Capture the cell that displays the provided text and extract its (X, Y) central coordinate. 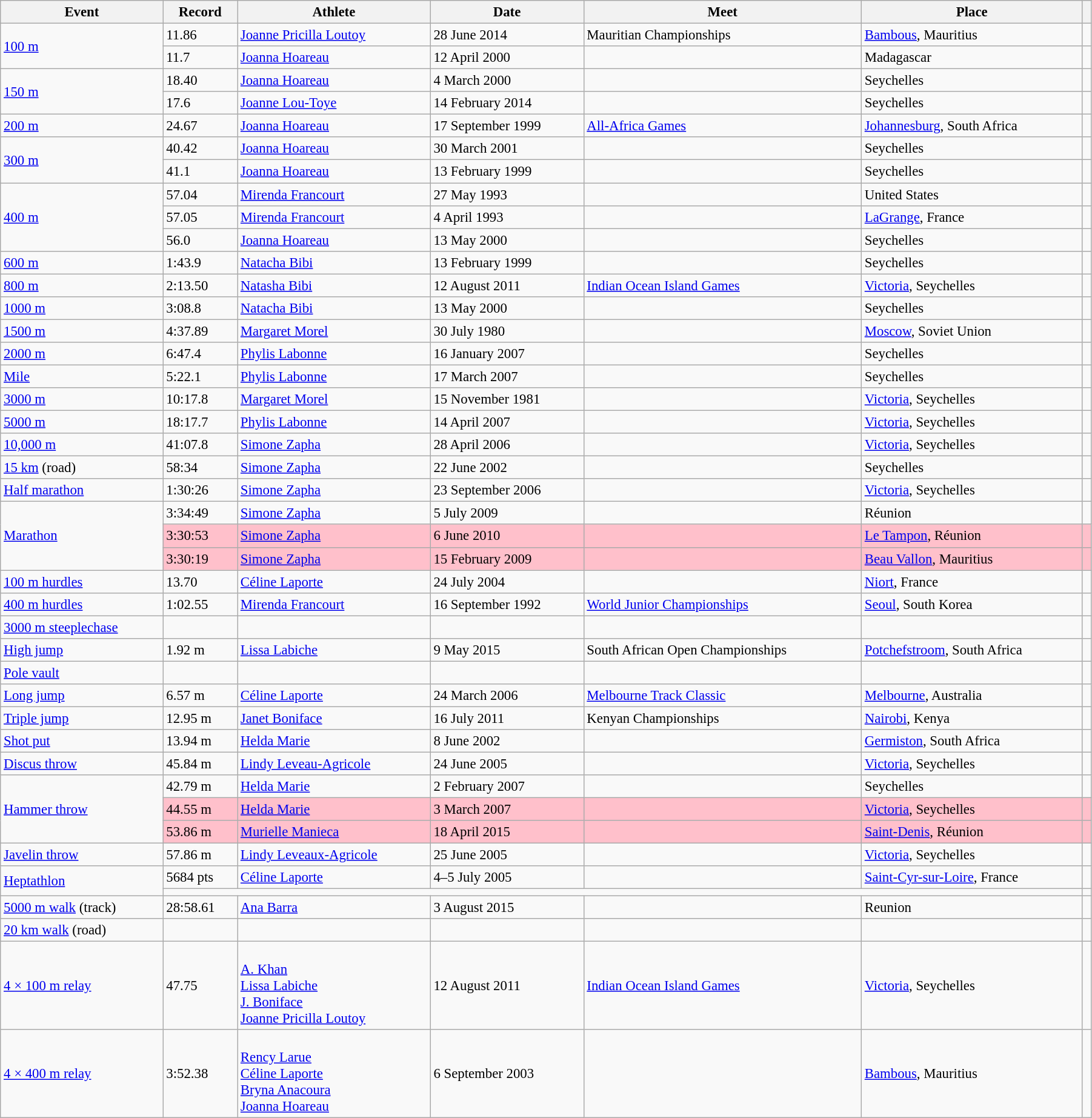
Melbourne, Australia (972, 696)
5684 pts (200, 878)
18.40 (200, 81)
Kenyan Championships (722, 718)
18:17.7 (200, 422)
41.1 (200, 171)
57.05 (200, 217)
Triple jump (82, 718)
17.6 (200, 103)
Marathon (82, 536)
10,000 m (82, 445)
Potchefstroom, South Africa (972, 650)
5:22.1 (200, 376)
2000 m (82, 354)
5000 m (82, 422)
16 January 2007 (507, 354)
10:17.8 (200, 399)
9 May 2015 (507, 650)
Murielle Manieca (335, 832)
12 April 2000 (507, 58)
1000 m (82, 308)
12.95 m (200, 718)
6.57 m (200, 696)
15 February 2009 (507, 559)
LaGrange, France (972, 217)
17 September 1999 (507, 126)
High jump (82, 650)
Joanne Pricilla Loutoy (335, 35)
800 m (82, 285)
11.7 (200, 58)
Beau Vallon, Mauritius (972, 559)
1:02.55 (200, 604)
Saint-Cyr-sur-Loire, France (972, 878)
25 June 2005 (507, 855)
28 April 2006 (507, 445)
Long jump (82, 696)
Seoul, South Korea (972, 604)
United States (972, 195)
Heptathlon (82, 881)
15 km (road) (82, 468)
Javelin throw (82, 855)
42.79 m (200, 787)
A. KhanLissa LabicheJ. BonifaceJoanne Pricilla Loutoy (335, 985)
Le Tampon, Réunion (972, 536)
Réunion (972, 513)
600 m (82, 262)
40.42 (200, 148)
100 m hurdles (82, 582)
Rency LarueCéline LaporteBryna AnacouraJoanna Hoareau (335, 1073)
18 April 2015 (507, 832)
17 March 2007 (507, 376)
24 July 2004 (507, 582)
Athlete (335, 12)
47.75 (200, 985)
24 March 2006 (507, 696)
150 m (82, 92)
4 × 400 m relay (82, 1073)
4 April 1993 (507, 217)
Record (200, 12)
3 March 2007 (507, 810)
Madagascar (972, 58)
4–5 July 2005 (507, 878)
South African Open Championships (722, 650)
Nairobi, Kenya (972, 718)
100 m (82, 46)
Joanne Lou-Toye (335, 103)
3:08.8 (200, 308)
15 November 1981 (507, 399)
57.04 (200, 195)
Reunion (972, 907)
53.86 m (200, 832)
Mile (82, 376)
14 February 2014 (507, 103)
3:52.38 (200, 1073)
2 February 2007 (507, 787)
400 m hurdles (82, 604)
Date (507, 12)
Meet (722, 12)
Niort, France (972, 582)
11.86 (200, 35)
Janet Boniface (335, 718)
13.94 m (200, 741)
Melbourne Track Classic (722, 696)
6:47.4 (200, 354)
3:30:53 (200, 536)
24.67 (200, 126)
3000 m steeplechase (82, 627)
3:30:19 (200, 559)
3000 m (82, 399)
14 April 2007 (507, 422)
30 July 1980 (507, 331)
1:30:26 (200, 490)
3 August 2015 (507, 907)
Johannesburg, South Africa (972, 126)
6 September 2003 (507, 1073)
28:58.61 (200, 907)
200 m (82, 126)
20 km walk (road) (82, 930)
3:34:49 (200, 513)
22 June 2002 (507, 468)
41:07.8 (200, 445)
1500 m (82, 331)
Pole vault (82, 673)
4 March 2000 (507, 81)
2:13.50 (200, 285)
1.92 m (200, 650)
28 June 2014 (507, 35)
Event (82, 12)
58:34 (200, 468)
All-Africa Games (722, 126)
Lissa Labiche (335, 650)
Half marathon (82, 490)
1:43.9 (200, 262)
Lindy Leveau-Agricole (335, 764)
Lindy Leveaux-Agricole (335, 855)
Mauritian Championships (722, 35)
24 June 2005 (507, 764)
16 September 1992 (507, 604)
57.86 m (200, 855)
Natasha Bibi (335, 285)
Ana Barra (335, 907)
8 June 2002 (507, 741)
4:37.89 (200, 331)
5000 m walk (track) (82, 907)
5 July 2009 (507, 513)
56.0 (200, 240)
44.55 m (200, 810)
27 May 1993 (507, 195)
400 m (82, 217)
Moscow, Soviet Union (972, 331)
45.84 m (200, 764)
13.70 (200, 582)
4 × 100 m relay (82, 985)
Place (972, 12)
World Junior Championships (722, 604)
Discus throw (82, 764)
300 m (82, 160)
Saint-Denis, Réunion (972, 832)
30 March 2001 (507, 148)
23 September 2006 (507, 490)
16 July 2011 (507, 718)
Germiston, South Africa (972, 741)
Hammer throw (82, 810)
6 June 2010 (507, 536)
Shot put (82, 741)
